Return the (x, y) coordinate for the center point of the cell that contains the specified text.  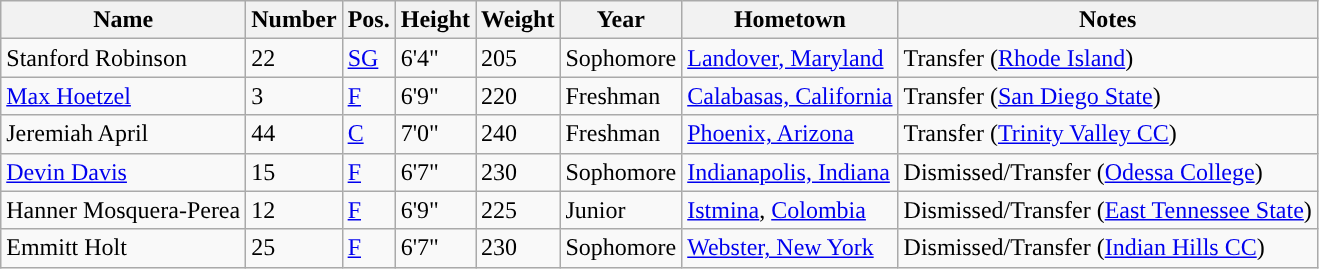
SG (368, 58)
Height (435, 20)
22 (294, 58)
7'0" (435, 134)
205 (518, 58)
Year (621, 20)
Jeremiah April (124, 134)
3 (294, 96)
Name (124, 20)
Pos. (368, 20)
Emmitt Holt (124, 248)
Stanford Robinson (124, 58)
44 (294, 134)
Transfer (Rhode Island) (1108, 58)
Weight (518, 20)
240 (518, 134)
Indianapolis, Indiana (790, 172)
Hanner Mosquera-Perea (124, 210)
Dismissed/Transfer (Indian Hills CC) (1108, 248)
6'4" (435, 58)
Transfer (San Diego State) (1108, 96)
Devin Davis (124, 172)
12 (294, 210)
Istmina, Colombia (790, 210)
Dismissed/Transfer (East Tennessee State) (1108, 210)
Transfer (Trinity Valley CC) (1108, 134)
Webster, New York (790, 248)
Calabasas, California (790, 96)
15 (294, 172)
Number (294, 20)
Junior (621, 210)
Phoenix, Arizona (790, 134)
220 (518, 96)
C (368, 134)
Dismissed/Transfer (Odessa College) (1108, 172)
Landover, Maryland (790, 58)
Hometown (790, 20)
Max Hoetzel (124, 96)
25 (294, 248)
Notes (1108, 20)
225 (518, 210)
